Output the [X, Y] coordinate of the center of the cell containing the given text.  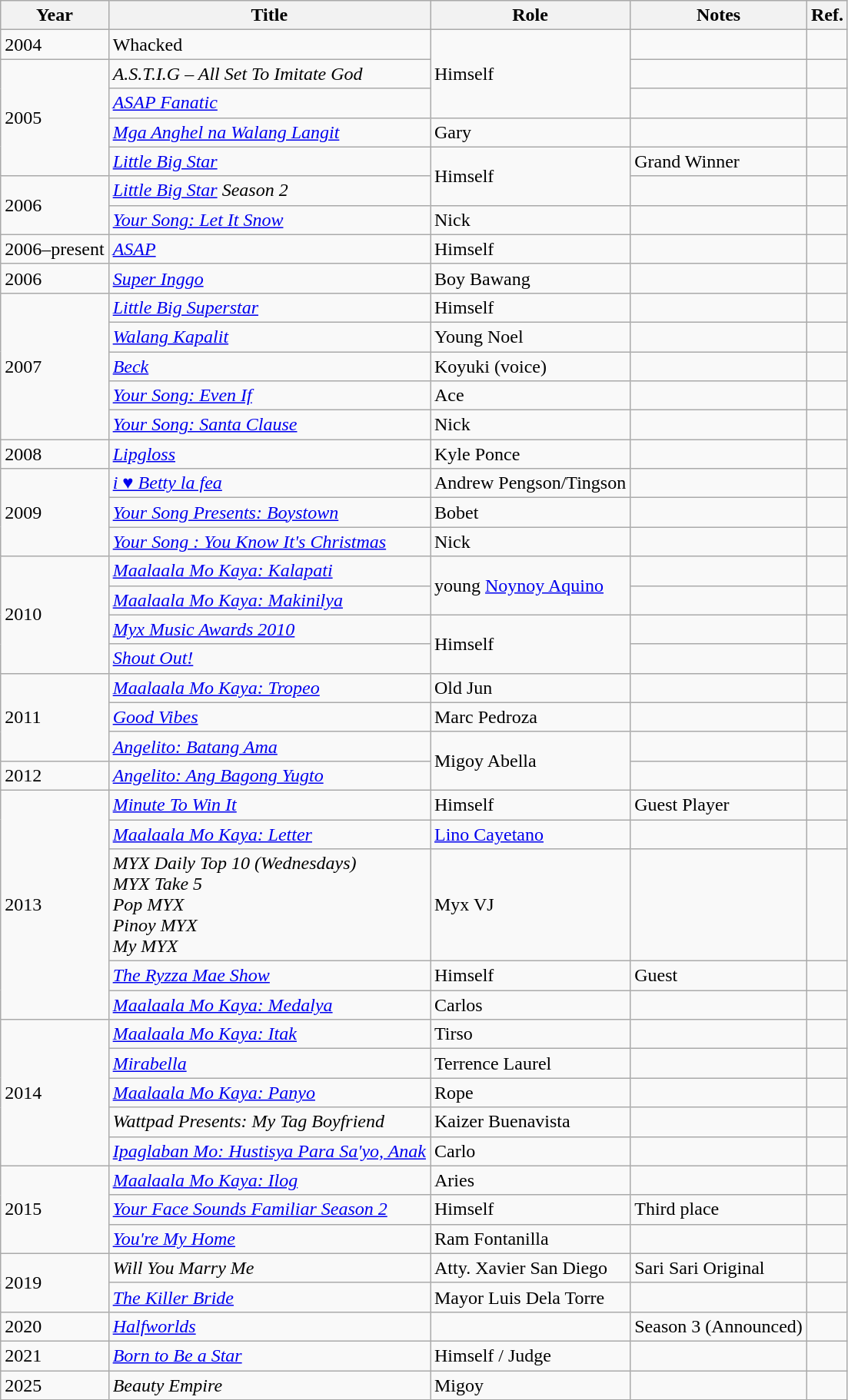
Shout Out! [269, 659]
2011 [55, 717]
Role [530, 15]
Himself / Judge [530, 1355]
Andrew Pengson/Tingson [530, 483]
Minute To Win It [269, 805]
Angelito: Batang Ama [269, 746]
2006–present [55, 249]
Little Big Superstar [269, 307]
2019 [55, 1282]
Carlo [530, 1151]
Rope [530, 1093]
Maalaala Mo Kaya: Letter [269, 834]
Your Song: Santa Clause [269, 425]
Aries [530, 1180]
young Noynoy Aquino [530, 586]
Lino Cayetano [530, 834]
Guest [719, 976]
Grand Winner [719, 161]
i ♥ Betty la fea [269, 483]
Mga Anghel na Walang Langit [269, 132]
Halfworlds [269, 1326]
Myx Music Awards 2010 [269, 629]
2008 [55, 454]
The Ryzza Mae Show [269, 976]
Young Noel [530, 337]
You're My Home [269, 1239]
Super Inggo [269, 278]
Kaizer Buenavista [530, 1122]
Tirso [530, 1034]
Ref. [827, 15]
Beauty Empire [269, 1385]
Third place [719, 1209]
Carlos [530, 1005]
Title [269, 15]
Your Song: Even If [269, 396]
Guest Player [719, 805]
2015 [55, 1209]
Lipgloss [269, 454]
2010 [55, 615]
Will You Marry Me [269, 1268]
Terrence Laurel [530, 1063]
Your Song Presents: Boystown [269, 513]
Ipaglaban Mo: Hustisya Para Sa'yo, Anak [269, 1151]
Maalaala Mo Kaya: Kalapati [269, 571]
Whacked [269, 45]
2007 [55, 366]
Little Big Star Season 2 [269, 191]
Little Big Star [269, 161]
Sari Sari Original [719, 1268]
Angelito: Ang Bagong Yugto [269, 775]
Gary [530, 132]
Walang Kapalit [269, 337]
Mayor Luis Dela Torre [530, 1297]
Good Vibes [269, 717]
The Killer Bride [269, 1297]
Bobet [530, 513]
Old Jun [530, 688]
2013 [55, 904]
Your Song : You Know It's Christmas [269, 542]
Migoy [530, 1385]
2012 [55, 775]
Maalaala Mo Kaya: Medalya [269, 1005]
Mirabella [269, 1063]
A.S.T.I.G – All Set To Imitate God [269, 74]
Koyuki (voice) [530, 367]
2025 [55, 1385]
Maalaala Mo Kaya: Ilog [269, 1180]
Notes [719, 15]
Marc Pedroza [530, 717]
MYX Daily Top 10 (Wednesdays)MYX Take 5Pop MYXPinoy MYXMy MYX [269, 905]
Your Song: Let It Snow [269, 220]
Atty. Xavier San Diego [530, 1268]
Migoy Abella [530, 761]
Kyle Ponce [530, 454]
Year [55, 15]
Maalaala Mo Kaya: Makinilya [269, 600]
2014 [55, 1093]
Wattpad Presents: My Tag Boyfriend [269, 1122]
2009 [55, 513]
Beck [269, 367]
Maalaala Mo Kaya: Panyo [269, 1093]
Ram Fontanilla [530, 1239]
ASAP Fanatic [269, 103]
2004 [55, 45]
Myx VJ [530, 905]
Ace [530, 396]
2020 [55, 1326]
Born to Be a Star [269, 1355]
Maalaala Mo Kaya: Itak [269, 1034]
Boy Bawang [530, 278]
Your Face Sounds Familiar Season 2 [269, 1209]
2021 [55, 1355]
Season 3 (Announced) [719, 1326]
Maalaala Mo Kaya: Tropeo [269, 688]
2005 [55, 118]
ASAP [269, 249]
